Return (x, y) of the center of cell containing provided text 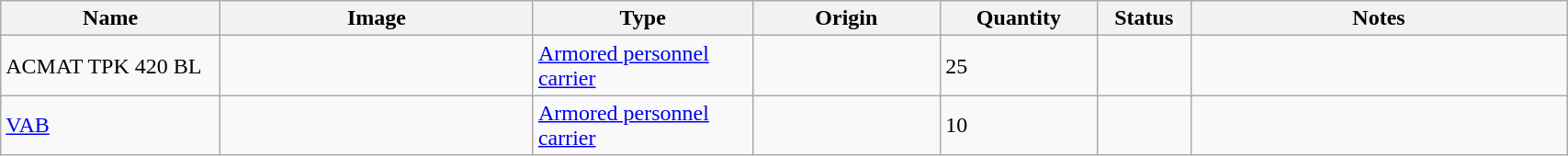
10 (1019, 125)
VAB (110, 125)
Status (1144, 18)
Name (110, 18)
25 (1019, 66)
ACMAT TPK 420 BL (110, 66)
Type (643, 18)
Image (377, 18)
Quantity (1019, 18)
Notes (1378, 18)
Origin (847, 18)
